Return [x, y] of the center of cell containing provided text 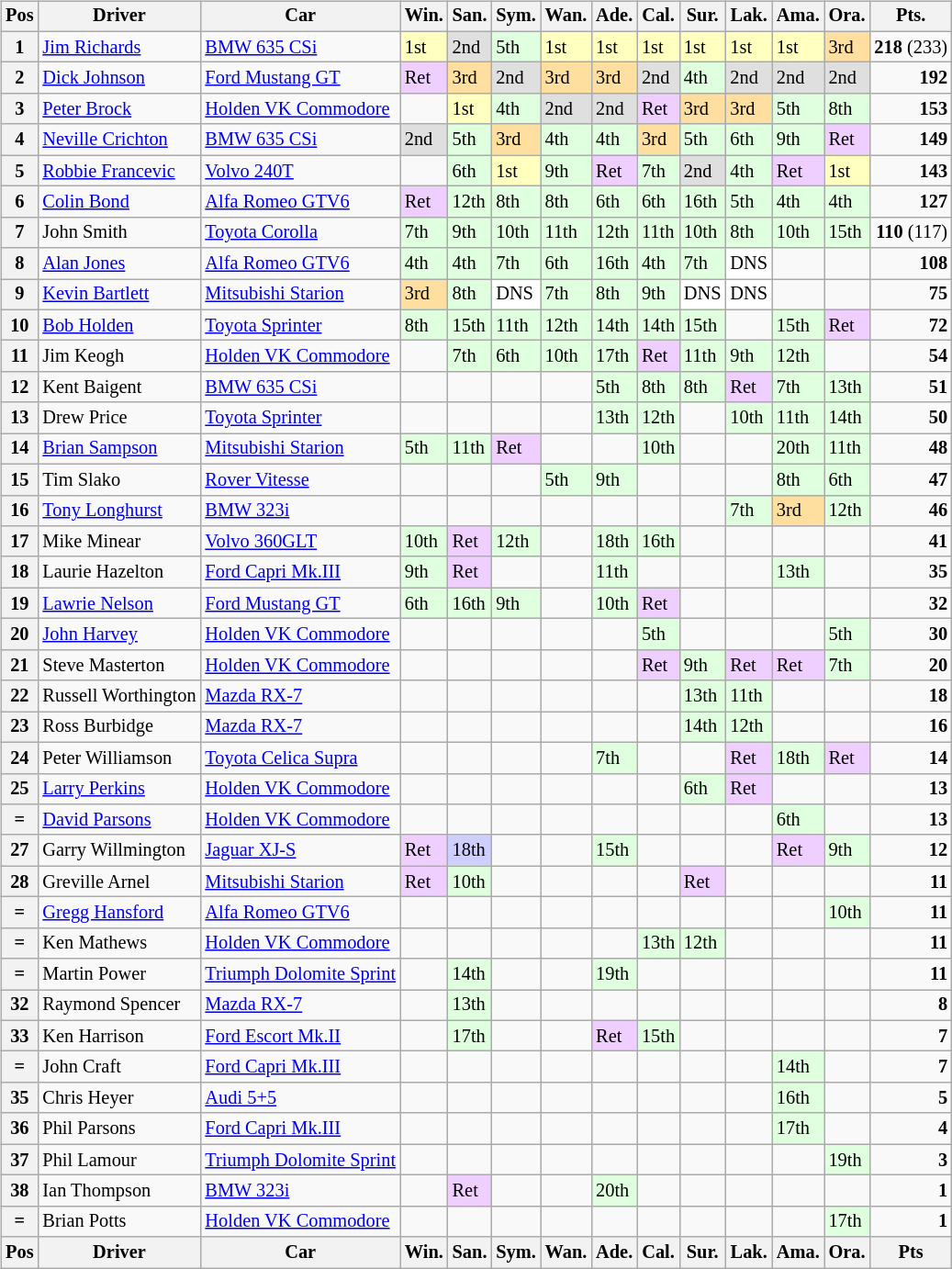
Kent Baigent [119, 387]
19 [19, 603]
72 [911, 325]
Phil Lamour [119, 1160]
24 [19, 758]
23 [19, 727]
Pts. [911, 17]
108 [911, 264]
110 (117) [911, 232]
Ken Mathews [119, 943]
Jaguar XJ-S [301, 850]
John Craft [119, 1067]
10 [19, 325]
Neville Crichton [119, 140]
Peter Brock [119, 109]
30 [911, 634]
25 [19, 789]
Martin Power [119, 974]
Mike Minear [119, 542]
Brian Sampson [119, 449]
Audi 5+5 [301, 1098]
15 [19, 479]
Ken Harrison [119, 1036]
Volvo 240T [301, 171]
Russell Worthington [119, 696]
Steve Masterton [119, 665]
Tony Longhurst [119, 511]
218 (233) [911, 47]
2 [19, 78]
51 [911, 387]
Robbie Francevic [119, 171]
Larry Perkins [119, 789]
Tim Slako [119, 479]
17 [19, 542]
Ford Escort Mk.II [301, 1036]
36 [19, 1129]
Peter Williamson [119, 758]
Kevin Bartlett [119, 295]
27 [19, 850]
Chris Heyer [119, 1098]
David Parsons [119, 820]
46 [911, 511]
21 [19, 665]
54 [911, 356]
Laurie Hazelton [119, 572]
Ross Burbidge [119, 727]
37 [19, 1160]
Alan Jones [119, 264]
Bob Holden [119, 325]
Jim Keogh [119, 356]
John Harvey [119, 634]
Jim Richards [119, 47]
Gregg Hansford [119, 913]
Brian Potts [119, 1221]
Toyota Celica Supra [301, 758]
Colin Bond [119, 202]
143 [911, 171]
38 [19, 1191]
149 [911, 140]
Toyota Corolla [301, 232]
22 [19, 696]
28 [19, 882]
Rover Vitesse [301, 479]
47 [911, 479]
Garry Willmington [119, 850]
75 [911, 295]
Greville Arnel [119, 882]
50 [911, 418]
Drew Price [119, 418]
Raymond Spencer [119, 1005]
33 [19, 1036]
6 [19, 202]
127 [911, 202]
Ian Thompson [119, 1191]
Lawrie Nelson [119, 603]
9 [19, 295]
Volvo 360GLT [301, 542]
192 [911, 78]
48 [911, 449]
John Smith [119, 232]
Dick Johnson [119, 78]
153 [911, 109]
Phil Parsons [119, 1129]
Pts [911, 1252]
41 [911, 542]
